Output the (x, y) coordinate of the center of the cell containing the given text.  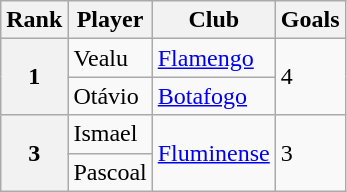
Flamengo (214, 58)
Fluminense (214, 153)
Botafogo (214, 96)
Ismael (110, 134)
Player (110, 20)
Otávio (110, 96)
Pascoal (110, 172)
Rank (34, 20)
Club (214, 20)
1 (34, 77)
Vealu (110, 58)
Goals (310, 20)
4 (310, 77)
